Pinpoint the cell where the given text exists, returning its (x, y) midpoint coordinate. 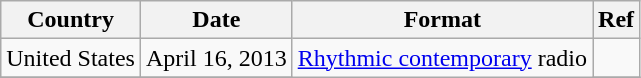
April 16, 2013 (216, 58)
Date (216, 20)
Ref (616, 20)
Country (71, 20)
United States (71, 58)
Format (442, 20)
Rhythmic contemporary radio (442, 58)
